Locate the cell with the specified text and output its (x, y) center coordinate. 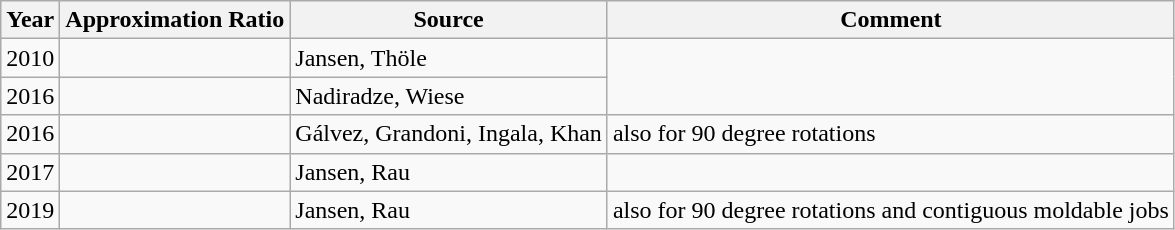
2019 (30, 210)
Nadiradze, Wiese (449, 96)
2017 (30, 172)
Comment (890, 20)
also for 90 degree rotations (890, 134)
Approximation Ratio (175, 20)
Gálvez, Grandoni, Ingala, Khan (449, 134)
2010 (30, 58)
Year (30, 20)
also for 90 degree rotations and contiguous moldable jobs (890, 210)
Jansen, Thöle (449, 58)
Source (449, 20)
